Scan for the cell matching the given text and deliver its [X, Y] coordinate at center. 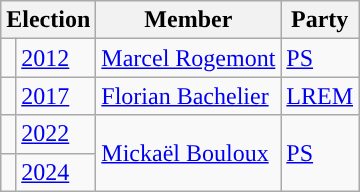
2024 [56, 172]
2017 [56, 96]
Marcel Rogemont [188, 58]
2012 [56, 58]
Party [320, 20]
Member [188, 20]
2022 [56, 134]
Florian Bachelier [188, 96]
Mickaël Bouloux [188, 153]
Election [48, 20]
LREM [320, 96]
